Return [x, y] of the center of cell containing provided text 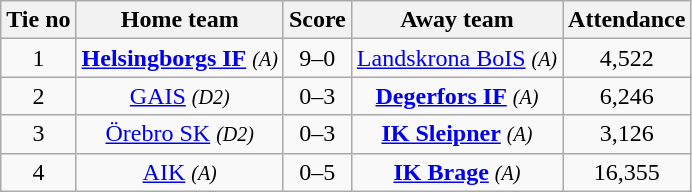
GAIS (D2) [180, 96]
0–5 [317, 172]
Örebro SK (D2) [180, 134]
Tie no [38, 20]
Helsingborgs IF (A) [180, 58]
6,246 [627, 96]
IK Sleipner (A) [456, 134]
2 [38, 96]
4,522 [627, 58]
Away team [456, 20]
9–0 [317, 58]
3,126 [627, 134]
AIK (A) [180, 172]
Degerfors IF (A) [456, 96]
Landskrona BoIS (A) [456, 58]
4 [38, 172]
16,355 [627, 172]
Attendance [627, 20]
IK Brage (A) [456, 172]
Home team [180, 20]
1 [38, 58]
3 [38, 134]
Score [317, 20]
